Provide the [X, Y] coordinate of the cell's center where the given text is located.  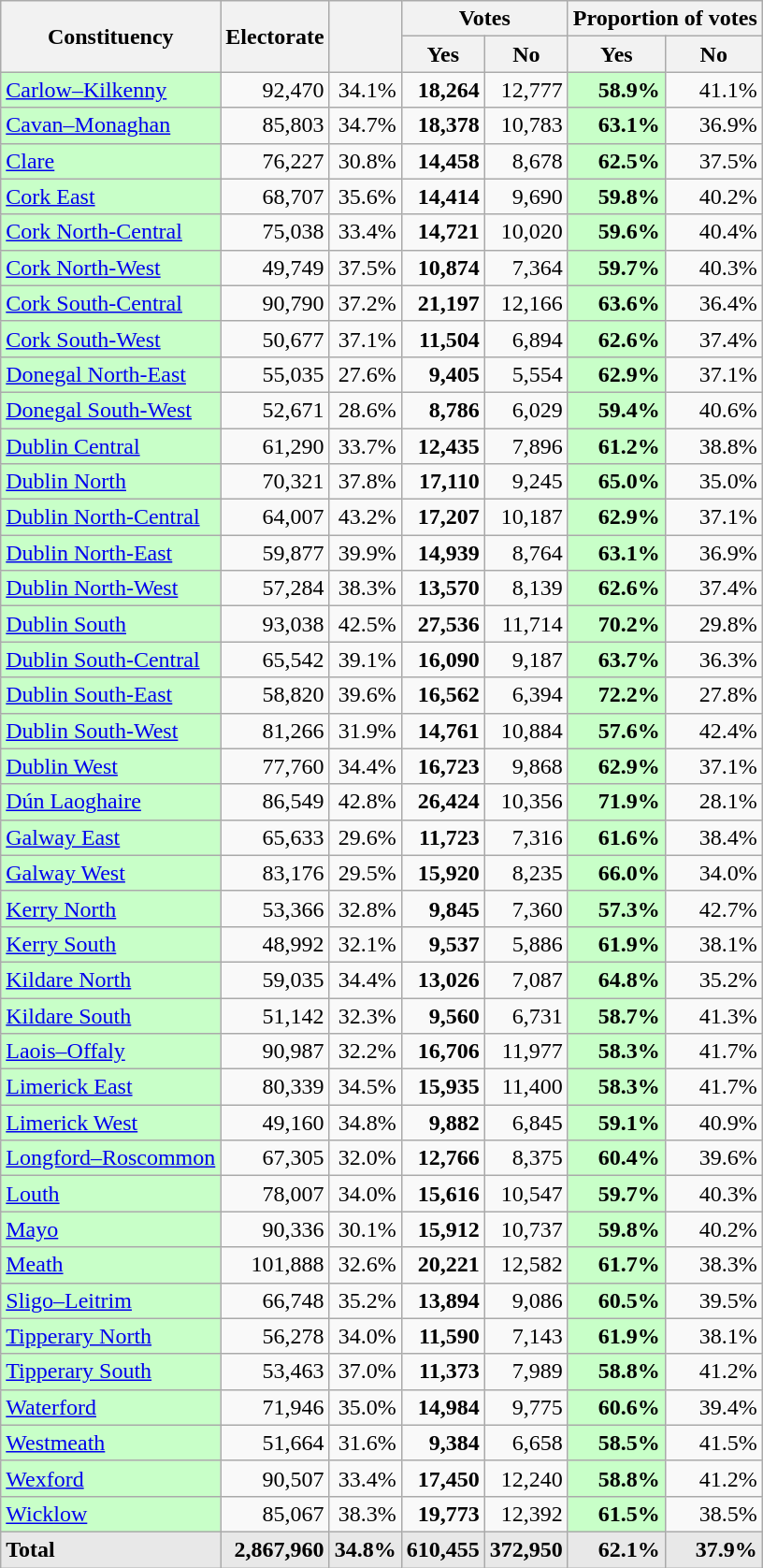
27,536 [443, 624]
27.8% [713, 695]
36.3% [713, 660]
Limerick East [110, 1087]
9,845 [443, 908]
12,777 [525, 90]
51,142 [275, 1015]
64,007 [275, 517]
Cork North-Central [110, 232]
6,845 [525, 1123]
Sligo–Leitrim [110, 1300]
63.6% [616, 303]
Kerry South [110, 944]
7,143 [525, 1336]
6,731 [525, 1015]
50,677 [275, 339]
66.0% [616, 873]
12,166 [525, 303]
65.0% [616, 482]
18,264 [443, 90]
13,570 [443, 588]
Dublin West [110, 766]
Proportion of votes [665, 19]
32.2% [365, 1052]
7,316 [525, 837]
34.7% [365, 125]
6,658 [525, 1443]
52,671 [275, 410]
Wexford [110, 1478]
93,038 [275, 624]
15,616 [443, 1194]
9,245 [525, 482]
Louth [110, 1194]
6,894 [525, 339]
86,549 [275, 802]
Kerry North [110, 908]
59.1% [616, 1123]
60.5% [616, 1300]
72.2% [616, 695]
70,321 [275, 482]
39.5% [713, 1300]
10,187 [525, 517]
67,305 [275, 1158]
71.9% [616, 802]
59,035 [275, 980]
37.8% [365, 482]
12,435 [443, 446]
14,414 [443, 196]
92,470 [275, 90]
18,378 [443, 125]
17,207 [443, 517]
Dublin South [110, 624]
8,786 [443, 410]
31.9% [365, 731]
43.2% [365, 517]
85,803 [275, 125]
16,090 [443, 660]
Donegal North-East [110, 374]
39.4% [713, 1407]
57.3% [616, 908]
61.6% [616, 837]
16,723 [443, 766]
90,987 [275, 1052]
70.2% [616, 624]
15,935 [443, 1087]
26,424 [443, 802]
11,714 [525, 624]
5,554 [525, 374]
Donegal South-West [110, 410]
34.5% [365, 1087]
12,766 [443, 1158]
66,748 [275, 1300]
9,086 [525, 1300]
9,690 [525, 196]
90,507 [275, 1478]
9,775 [525, 1407]
11,590 [443, 1336]
9,560 [443, 1015]
16,562 [443, 695]
Wicklow [110, 1514]
36.4% [713, 303]
85,067 [275, 1514]
8,678 [525, 161]
12,392 [525, 1514]
48,992 [275, 944]
51,664 [275, 1443]
Cork South-West [110, 339]
41.1% [713, 90]
Clare [110, 161]
30.8% [365, 161]
58,820 [275, 695]
77,760 [275, 766]
42.5% [365, 624]
29.6% [365, 837]
60.4% [616, 1158]
41.5% [713, 1443]
6,394 [525, 695]
28.1% [713, 802]
14,721 [443, 232]
Cavan–Monaghan [110, 125]
65,633 [275, 837]
42.7% [713, 908]
32.3% [365, 1015]
9,405 [443, 374]
19,773 [443, 1514]
11,504 [443, 339]
37.2% [365, 303]
7,896 [525, 446]
58.9% [616, 90]
57,284 [275, 588]
90,336 [275, 1229]
10,874 [443, 268]
101,888 [275, 1265]
41.3% [713, 1015]
32.0% [365, 1158]
63.7% [616, 660]
10,547 [525, 1194]
Tipperary North [110, 1336]
49,160 [275, 1123]
61.2% [616, 446]
59.4% [616, 410]
9,187 [525, 660]
57.6% [616, 731]
8,235 [525, 873]
Dublin Central [110, 446]
81,266 [275, 731]
Dún Laoghaire [110, 802]
Carlow–Kilkenny [110, 90]
7,087 [525, 980]
Dublin North-West [110, 588]
14,939 [443, 553]
34.1% [365, 90]
Tipperary South [110, 1372]
15,912 [443, 1229]
10,356 [525, 802]
59,877 [275, 553]
76,227 [275, 161]
75,038 [275, 232]
68,707 [275, 196]
Dublin South-Central [110, 660]
Dublin North-East [110, 553]
62.5% [616, 161]
14,761 [443, 731]
Meath [110, 1265]
32.1% [365, 944]
13,026 [443, 980]
Constituency [110, 36]
Cork South-Central [110, 303]
59.6% [616, 232]
42.8% [365, 802]
10,020 [525, 232]
5,886 [525, 944]
Kildare South [110, 1015]
7,364 [525, 268]
20,221 [443, 1265]
Dublin North-Central [110, 517]
31.6% [365, 1443]
12,240 [525, 1478]
27.6% [365, 374]
35.6% [365, 196]
58.7% [616, 1015]
Longford–Roscommon [110, 1158]
38.5% [713, 1514]
11,373 [443, 1372]
58.5% [616, 1443]
12,582 [525, 1265]
14,458 [443, 161]
32.8% [365, 908]
9,868 [525, 766]
38.8% [713, 446]
Mayo [110, 1229]
40.6% [713, 410]
83,176 [275, 873]
8,764 [525, 553]
65,542 [275, 660]
9,537 [443, 944]
2,867,960 [275, 1549]
Total [110, 1549]
53,463 [275, 1372]
8,139 [525, 588]
37.9% [713, 1549]
8,375 [525, 1158]
28.6% [365, 410]
38.4% [713, 837]
78,007 [275, 1194]
37.0% [365, 1372]
10,884 [525, 731]
60.6% [616, 1407]
Dublin South-West [110, 731]
6,029 [525, 410]
40.9% [713, 1123]
29.5% [365, 873]
Galway West [110, 873]
62.1% [616, 1549]
11,400 [525, 1087]
Cork East [110, 196]
49,749 [275, 268]
17,450 [443, 1478]
39.9% [365, 553]
610,455 [443, 1549]
11,723 [443, 837]
29.8% [713, 624]
15,920 [443, 873]
55,035 [275, 374]
61,290 [275, 446]
40.4% [713, 232]
9,384 [443, 1443]
Galway East [110, 837]
Westmeath [110, 1443]
10,737 [525, 1229]
Dublin South-East [110, 695]
Limerick West [110, 1123]
11,977 [525, 1052]
14,984 [443, 1407]
Electorate [275, 36]
42.4% [713, 731]
16,706 [443, 1052]
Cork North-West [110, 268]
17,110 [443, 482]
9,882 [443, 1123]
39.1% [365, 660]
Waterford [110, 1407]
Votes [484, 19]
61.5% [616, 1514]
56,278 [275, 1336]
32.6% [365, 1265]
372,950 [525, 1549]
33.7% [365, 446]
90,790 [275, 303]
30.1% [365, 1229]
Kildare North [110, 980]
64.8% [616, 980]
7,989 [525, 1372]
10,783 [525, 125]
21,197 [443, 303]
80,339 [275, 1087]
53,366 [275, 908]
Laois–Offaly [110, 1052]
61.7% [616, 1265]
Dublin North [110, 482]
71,946 [275, 1407]
7,360 [525, 908]
13,894 [443, 1300]
